Find where the given text appears and provide that cell's center as (X, Y) coordinate. 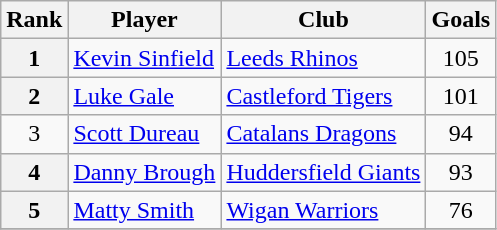
76 (461, 210)
94 (461, 134)
Leeds Rhinos (324, 58)
1 (34, 58)
Rank (34, 20)
Wigan Warriors (324, 210)
3 (34, 134)
Matty Smith (144, 210)
Player (144, 20)
4 (34, 172)
2 (34, 96)
Club (324, 20)
Catalans Dragons (324, 134)
101 (461, 96)
5 (34, 210)
Scott Dureau (144, 134)
93 (461, 172)
Danny Brough (144, 172)
Castleford Tigers (324, 96)
Goals (461, 20)
Kevin Sinfield (144, 58)
Huddersfield Giants (324, 172)
105 (461, 58)
Luke Gale (144, 96)
